Determine the (X, Y) coordinate at the center of the cell enclosing the given text.  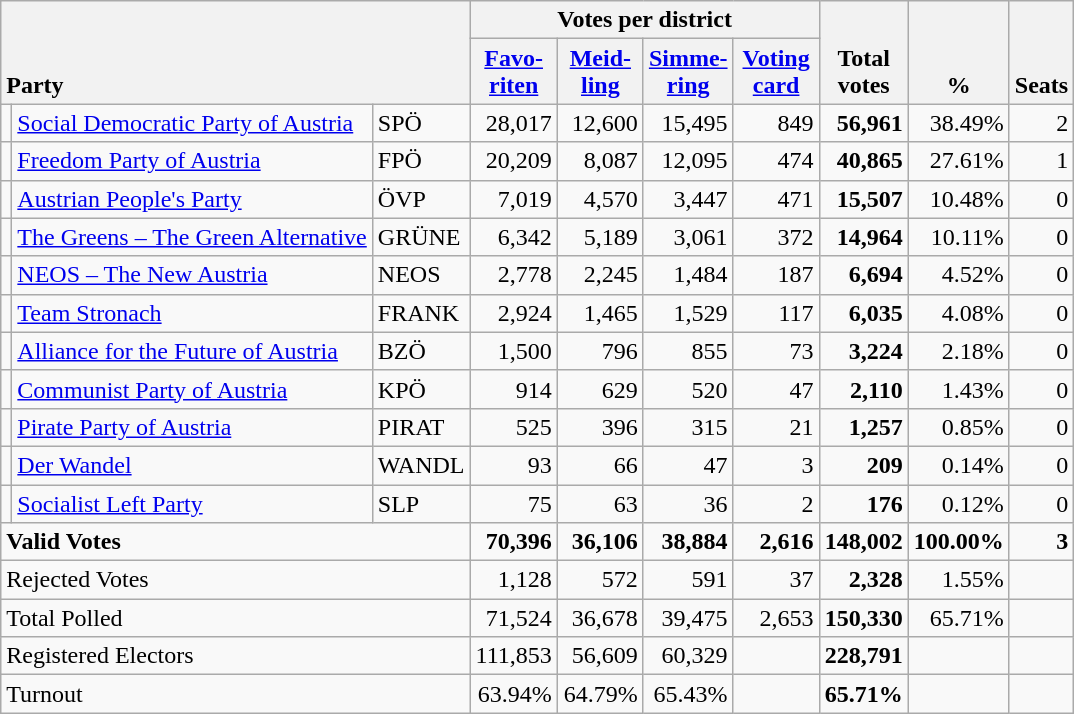
15,507 (864, 199)
Favo-riten (514, 72)
Simme-ring (688, 72)
Freedom Party of Austria (192, 161)
914 (514, 389)
1.55% (958, 580)
63 (600, 503)
2,328 (864, 580)
36,106 (600, 542)
70,396 (514, 542)
Rejected Votes (236, 580)
150,330 (864, 618)
14,964 (864, 237)
Valid Votes (236, 542)
Votes per district (644, 20)
1,128 (514, 580)
396 (600, 427)
63.94% (514, 694)
% (958, 52)
148,002 (864, 542)
Totalvotes (864, 52)
Der Wandel (192, 465)
73 (776, 351)
Alliance for the Future of Austria (192, 351)
3,447 (688, 199)
2,924 (514, 313)
Seats (1041, 52)
2,245 (600, 275)
0.85% (958, 427)
2,110 (864, 389)
Meid-ling (600, 72)
WANDL (421, 465)
8,087 (600, 161)
1 (1041, 161)
27.61% (958, 161)
2,616 (776, 542)
SLP (421, 503)
1,500 (514, 351)
2,653 (776, 618)
0.12% (958, 503)
12,095 (688, 161)
ÖVP (421, 199)
64.79% (600, 694)
15,495 (688, 123)
Socialist Left Party (192, 503)
21 (776, 427)
0.14% (958, 465)
209 (864, 465)
36 (688, 503)
1,484 (688, 275)
591 (688, 580)
6,694 (864, 275)
40,865 (864, 161)
10.48% (958, 199)
100.00% (958, 542)
39,475 (688, 618)
93 (514, 465)
20,209 (514, 161)
4,570 (600, 199)
228,791 (864, 656)
60,329 (688, 656)
520 (688, 389)
66 (600, 465)
Total Polled (236, 618)
Registered Electors (236, 656)
629 (600, 389)
372 (776, 237)
65.43% (688, 694)
10.11% (958, 237)
2.18% (958, 351)
Party (236, 52)
4.52% (958, 275)
NEOS (421, 275)
849 (776, 123)
1,529 (688, 313)
572 (600, 580)
6,035 (864, 313)
3,061 (688, 237)
12,600 (600, 123)
1,257 (864, 427)
315 (688, 427)
28,017 (514, 123)
3,224 (864, 351)
1,465 (600, 313)
Team Stronach (192, 313)
117 (776, 313)
38.49% (958, 123)
7,019 (514, 199)
BZÖ (421, 351)
75 (514, 503)
FPÖ (421, 161)
2,778 (514, 275)
471 (776, 199)
Votingcard (776, 72)
525 (514, 427)
FRANK (421, 313)
The Greens – The Green Alternative (192, 237)
PIRAT (421, 427)
56,609 (600, 656)
4.08% (958, 313)
37 (776, 580)
5,189 (600, 237)
Social Democratic Party of Austria (192, 123)
38,884 (688, 542)
56,961 (864, 123)
36,678 (600, 618)
71,524 (514, 618)
1.43% (958, 389)
Turnout (236, 694)
Austrian People's Party (192, 199)
NEOS – The New Austria (192, 275)
6,342 (514, 237)
SPÖ (421, 123)
111,853 (514, 656)
855 (688, 351)
187 (776, 275)
Communist Party of Austria (192, 389)
176 (864, 503)
796 (600, 351)
KPÖ (421, 389)
Pirate Party of Austria (192, 427)
GRÜNE (421, 237)
474 (776, 161)
